Determine the (X, Y) coordinate at the center of the cell enclosing the given text.  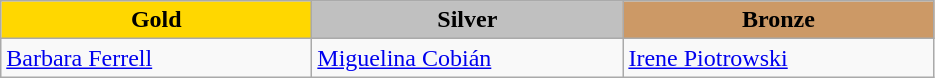
Bronze (778, 20)
Silver (468, 20)
Irene Piotrowski (778, 58)
Barbara Ferrell (156, 58)
Gold (156, 20)
Miguelina Cobián (468, 58)
